Output the [X, Y] coordinate of the center of the cell containing the given text.  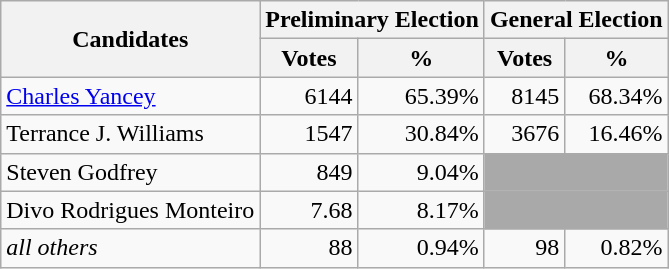
849 [309, 172]
16.46% [616, 134]
6144 [309, 96]
8.17% [421, 210]
8145 [524, 96]
all others [130, 248]
General Election [576, 20]
0.94% [421, 248]
65.39% [421, 96]
Divo Rodrigues Monteiro [130, 210]
Steven Godfrey [130, 172]
9.04% [421, 172]
Charles Yancey [130, 96]
88 [309, 248]
1547 [309, 134]
Preliminary Election [372, 20]
7.68 [309, 210]
30.84% [421, 134]
3676 [524, 134]
68.34% [616, 96]
98 [524, 248]
Terrance J. Williams [130, 134]
Candidates [130, 39]
0.82% [616, 248]
